From the cell containing the given text, extract its center point as (X, Y) coordinate. 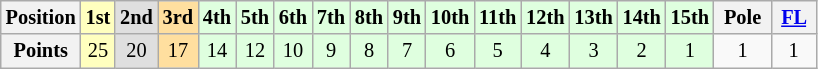
8th (369, 17)
17 (178, 51)
6 (450, 51)
20 (136, 51)
14th (642, 17)
5th (255, 17)
7 (407, 51)
8 (369, 51)
25 (98, 51)
3rd (178, 17)
12 (255, 51)
7th (331, 17)
12th (545, 17)
4 (545, 51)
14 (217, 51)
Points (41, 51)
6th (293, 17)
10th (450, 17)
9 (331, 51)
2nd (136, 17)
15th (690, 17)
10 (293, 51)
3 (593, 51)
1st (98, 17)
4th (217, 17)
13th (593, 17)
5 (498, 51)
FL (794, 17)
11th (498, 17)
9th (407, 17)
Pole (742, 17)
2 (642, 51)
Position (41, 17)
